Find where the given text appears and provide that cell's center as (X, Y) coordinate. 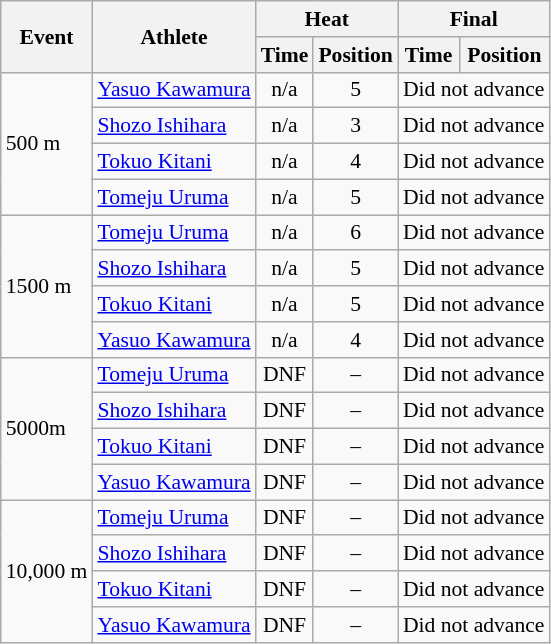
Athlete (174, 36)
500 m (47, 143)
Heat (327, 19)
3 (355, 126)
10,000 m (47, 571)
1500 m (47, 286)
Event (47, 36)
6 (355, 233)
5000m (47, 428)
Final (474, 19)
